Provide the [X, Y] coordinate of the cell's center where the given text is located.  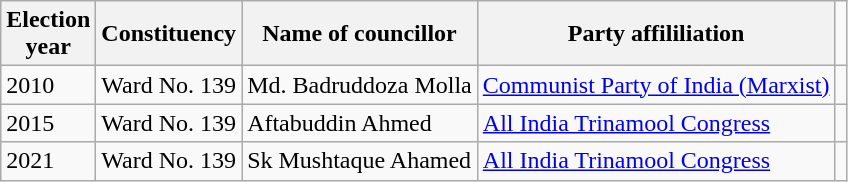
Election year [48, 34]
Sk Mushtaque Ahamed [360, 161]
2010 [48, 85]
Md. Badruddoza Molla [360, 85]
2021 [48, 161]
Aftabuddin Ahmed [360, 123]
2015 [48, 123]
Constituency [169, 34]
Name of councillor [360, 34]
Communist Party of India (Marxist) [656, 85]
Party affililiation [656, 34]
